Locate the cell with the specified text and output its (X, Y) center coordinate. 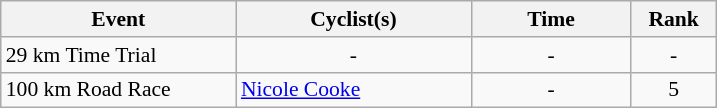
Event (118, 19)
5 (674, 90)
29 km Time Trial (118, 55)
Rank (674, 19)
Time (551, 19)
Nicole Cooke (354, 90)
100 km Road Race (118, 90)
Cyclist(s) (354, 19)
